Provide the (x, y) coordinate of the cell's center where the given text is located.  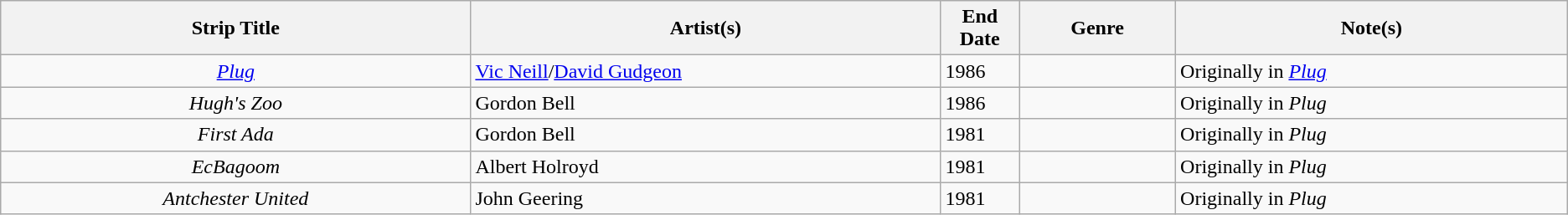
Vic Neill/David Gudgeon (705, 71)
Artist(s) (705, 28)
Hugh's Zoo (236, 103)
John Geering (705, 198)
Strip Title (236, 28)
Albert Holroyd (705, 166)
First Ada (236, 135)
Note(s) (1372, 28)
Plug (236, 71)
EcBagoom (236, 166)
Genre (1097, 28)
Antchester United (236, 198)
End Date (980, 28)
